Output the [X, Y] coordinate of the center of the cell containing the given text.  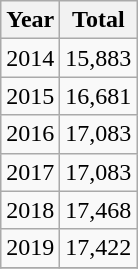
2014 [30, 58]
Total [98, 20]
17,422 [98, 248]
16,681 [98, 96]
2017 [30, 172]
2015 [30, 96]
2019 [30, 248]
2016 [30, 134]
17,468 [98, 210]
15,883 [98, 58]
2018 [30, 210]
Year [30, 20]
